Determine the (x, y) coordinate at the center of the cell enclosing the given text.  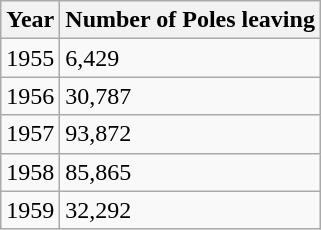
1957 (30, 134)
Number of Poles leaving (190, 20)
30,787 (190, 96)
Year (30, 20)
1958 (30, 172)
1959 (30, 210)
1956 (30, 96)
1955 (30, 58)
32,292 (190, 210)
85,865 (190, 172)
93,872 (190, 134)
6,429 (190, 58)
